Find where the given text appears and provide that cell's center as (x, y) coordinate. 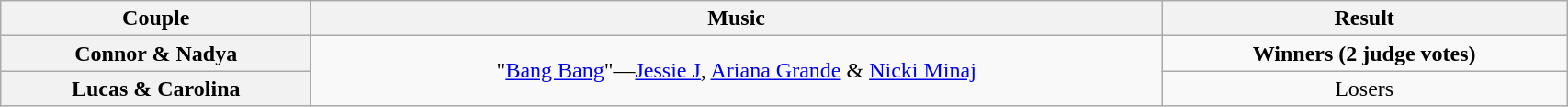
Couple (156, 18)
Winners (2 judge votes) (1365, 53)
Result (1365, 18)
Connor & Nadya (156, 53)
Losers (1365, 89)
Music (737, 18)
"Bang Bang"—Jessie J, Ariana Grande & Nicki Minaj (737, 71)
Lucas & Carolina (156, 89)
